Provide the [X, Y] coordinate of the cell's center where the given text is located.  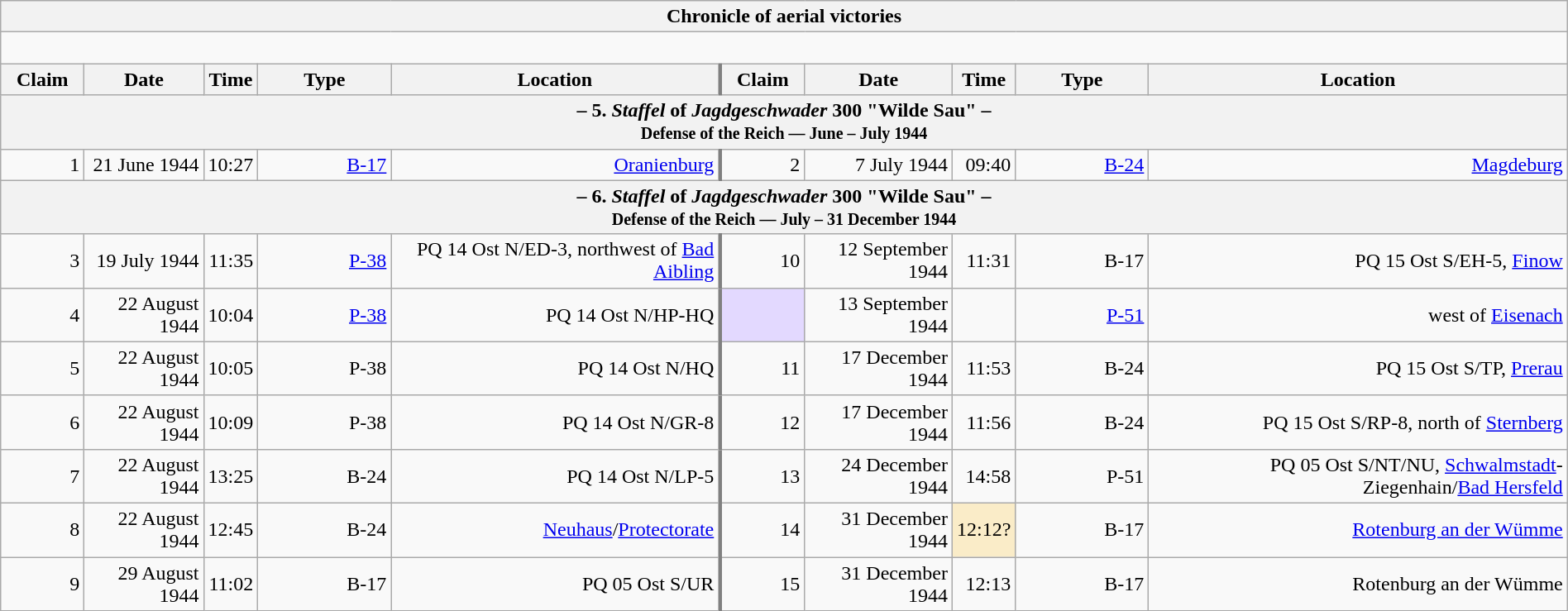
14:58 [983, 476]
09:40 [983, 165]
19 July 1944 [144, 261]
10:04 [231, 314]
7 [43, 476]
PQ 15 Ost S/TP, Prerau [1358, 369]
PQ 14 Ost N/HQ [556, 369]
Magdeburg [1358, 165]
4 [43, 314]
11:56 [983, 422]
PQ 15 Ost S/EH-5, Finow [1358, 261]
12:45 [231, 529]
13 [762, 476]
10:27 [231, 165]
12 September 1944 [878, 261]
29 August 1944 [144, 584]
11:53 [983, 369]
5 [43, 369]
PQ 14 Ost N/HP-HQ [556, 314]
PQ 05 Ost S/NT/NU, Schwalmstadt-Ziegenhain/Bad Hersfeld [1358, 476]
– 5. Staffel of Jagdgeschwader 300 "Wilde Sau" –Defense of the Reich — June – July 1944 [784, 122]
PQ 14 Ost N/ED-3, northwest of Bad Aibling [556, 261]
12 [762, 422]
1 [43, 165]
3 [43, 261]
11:35 [231, 261]
2 [762, 165]
PQ 05 Ost S/UR [556, 584]
13 September 1944 [878, 314]
Chronicle of aerial victories [784, 17]
7 July 1944 [878, 165]
PQ 14 Ost N/GR-8 [556, 422]
12:12? [983, 529]
24 December 1944 [878, 476]
11 [762, 369]
PQ 14 Ost N/LP-5 [556, 476]
Oranienburg [556, 165]
10:09 [231, 422]
west of Eisenach [1358, 314]
13:25 [231, 476]
21 June 1944 [144, 165]
11:31 [983, 261]
– 6. Staffel of Jagdgeschwader 300 "Wilde Sau" –Defense of the Reich — July – 31 December 1944 [784, 207]
14 [762, 529]
Neuhaus/Protectorate [556, 529]
15 [762, 584]
11:02 [231, 584]
9 [43, 584]
10 [762, 261]
6 [43, 422]
12:13 [983, 584]
8 [43, 529]
10:05 [231, 369]
PQ 15 Ost S/RP-8, north of Sternberg [1358, 422]
